Output the (x, y) coordinate of the center of the cell containing the given text.  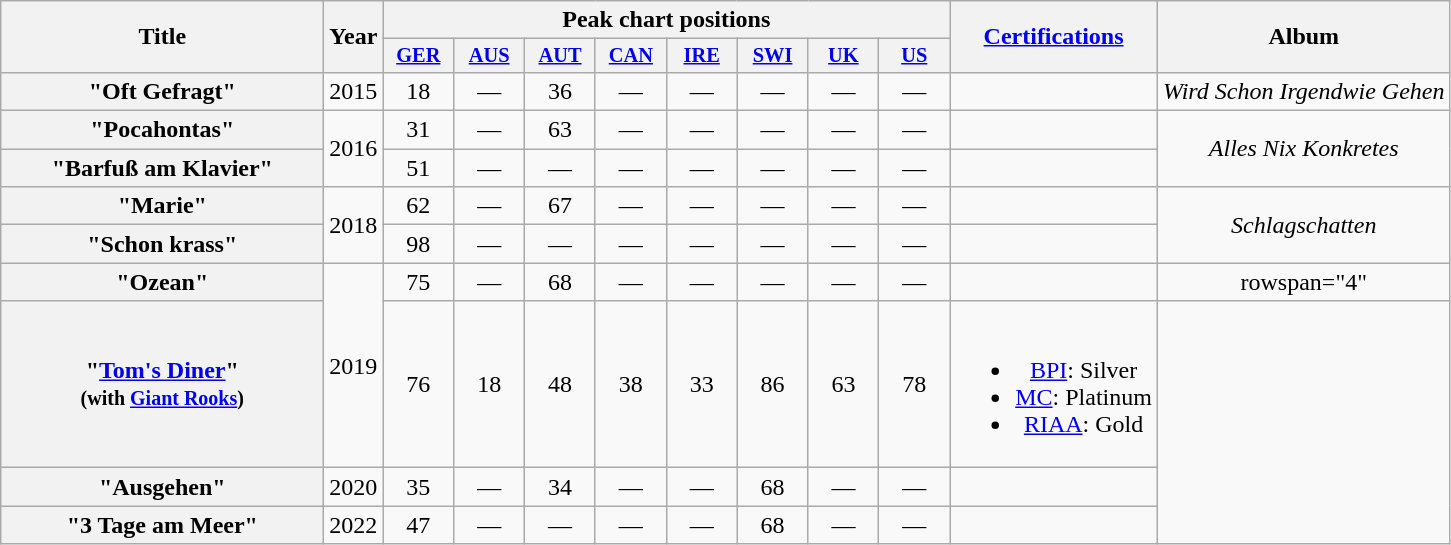
"Ausgehen" (162, 487)
IRE (702, 56)
2022 (354, 525)
31 (418, 130)
Schlagschatten (1304, 225)
78 (914, 384)
Peak chart positions (666, 20)
Wird Schon Irgendwie Gehen (1304, 91)
rowspan="4" (1304, 282)
"Oft Gefragt" (162, 91)
"Barfuß am Klavier" (162, 168)
Certifications (1054, 37)
67 (560, 206)
GER (418, 56)
SWI (772, 56)
Album (1304, 37)
Alles Nix Konkretes (1304, 149)
62 (418, 206)
"Ozean" (162, 282)
BPI: SilverMC: PlatinumRIAA: Gold (1054, 384)
US (914, 56)
"3 Tage am Meer" (162, 525)
2019 (354, 366)
2020 (354, 487)
38 (630, 384)
2016 (354, 149)
33 (702, 384)
47 (418, 525)
98 (418, 244)
Year (354, 37)
76 (418, 384)
"Schon krass" (162, 244)
AUT (560, 56)
AUS (490, 56)
"Pocahontas" (162, 130)
86 (772, 384)
2015 (354, 91)
48 (560, 384)
"Tom's Diner" (with Giant Rooks) (162, 384)
CAN (630, 56)
2018 (354, 225)
51 (418, 168)
35 (418, 487)
Title (162, 37)
34 (560, 487)
75 (418, 282)
36 (560, 91)
"Marie" (162, 206)
UK (844, 56)
